Scan for the cell matching the given text and deliver its [X, Y] coordinate at center. 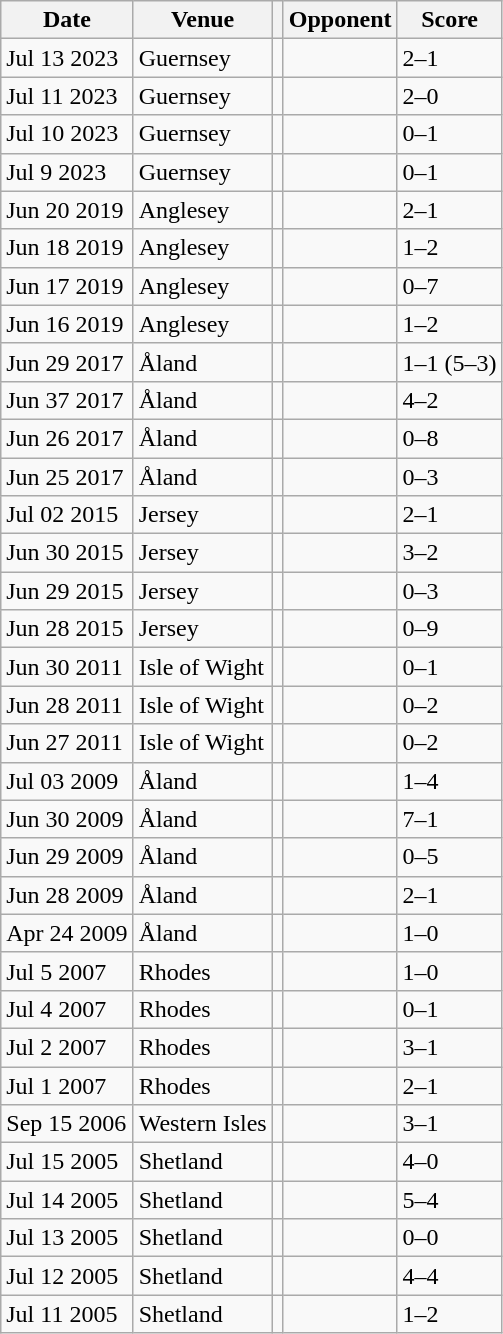
Jul 12 2005 [67, 1276]
Jul 13 2005 [67, 1238]
Jun 30 2009 [67, 819]
4–4 [450, 1276]
Jun 18 2019 [67, 248]
Jul 4 2007 [67, 1009]
Jul 5 2007 [67, 971]
Jun 25 2017 [67, 477]
Jun 29 2015 [67, 591]
Sep 15 2006 [67, 1124]
Jun 37 2017 [67, 400]
Jun 17 2019 [67, 286]
Jul 10 2023 [67, 134]
Jul 11 2023 [67, 96]
Jun 20 2019 [67, 210]
Opponent [340, 20]
0–8 [450, 438]
Jun 29 2009 [67, 857]
Western Isles [202, 1124]
Score [450, 20]
Jul 15 2005 [67, 1162]
Date [67, 20]
3–2 [450, 553]
Jul 11 2005 [67, 1314]
Jul 1 2007 [67, 1085]
Jul 02 2015 [67, 515]
Apr 24 2009 [67, 933]
Jul 14 2005 [67, 1200]
Jun 29 2017 [67, 362]
1–4 [450, 781]
Jun 30 2015 [67, 553]
Jul 13 2023 [67, 58]
Jun 26 2017 [67, 438]
Jun 28 2009 [67, 895]
7–1 [450, 819]
Jul 2 2007 [67, 1047]
4–0 [450, 1162]
0–9 [450, 629]
Jun 28 2011 [67, 705]
0–7 [450, 286]
Jun 28 2015 [67, 629]
4–2 [450, 400]
Jun 27 2011 [67, 743]
5–4 [450, 1200]
2–0 [450, 96]
0–0 [450, 1238]
0–5 [450, 857]
Jun 30 2011 [67, 667]
Venue [202, 20]
Jul 9 2023 [67, 172]
Jul 03 2009 [67, 781]
1–1 (5–3) [450, 362]
Jun 16 2019 [67, 324]
